Output the (x, y) coordinate of the center of the cell containing the given text.  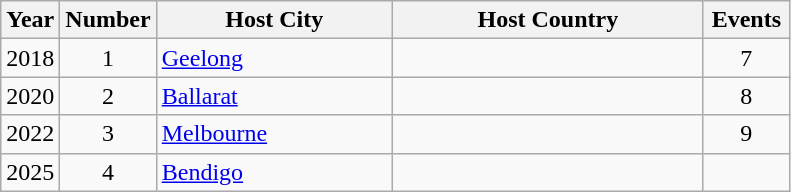
7 (746, 58)
Bendigo (274, 172)
Host Country (548, 20)
2022 (30, 134)
Events (746, 20)
2 (108, 96)
1 (108, 58)
Year (30, 20)
Geelong (274, 58)
Host City (274, 20)
4 (108, 172)
3 (108, 134)
2025 (30, 172)
Number (108, 20)
9 (746, 134)
2020 (30, 96)
2018 (30, 58)
Ballarat (274, 96)
8 (746, 96)
Melbourne (274, 134)
